For the text-containing cell, return its midpoint in (x, y) coordinate format. 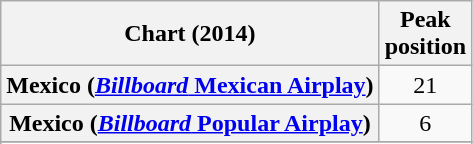
6 (425, 123)
Peakposition (425, 34)
Chart (2014) (190, 34)
21 (425, 85)
Mexico (Billboard Mexican Airplay) (190, 85)
Mexico (Billboard Popular Airplay) (190, 123)
